Search for the cell housing the specified text and yield its (X, Y) center coordinate. 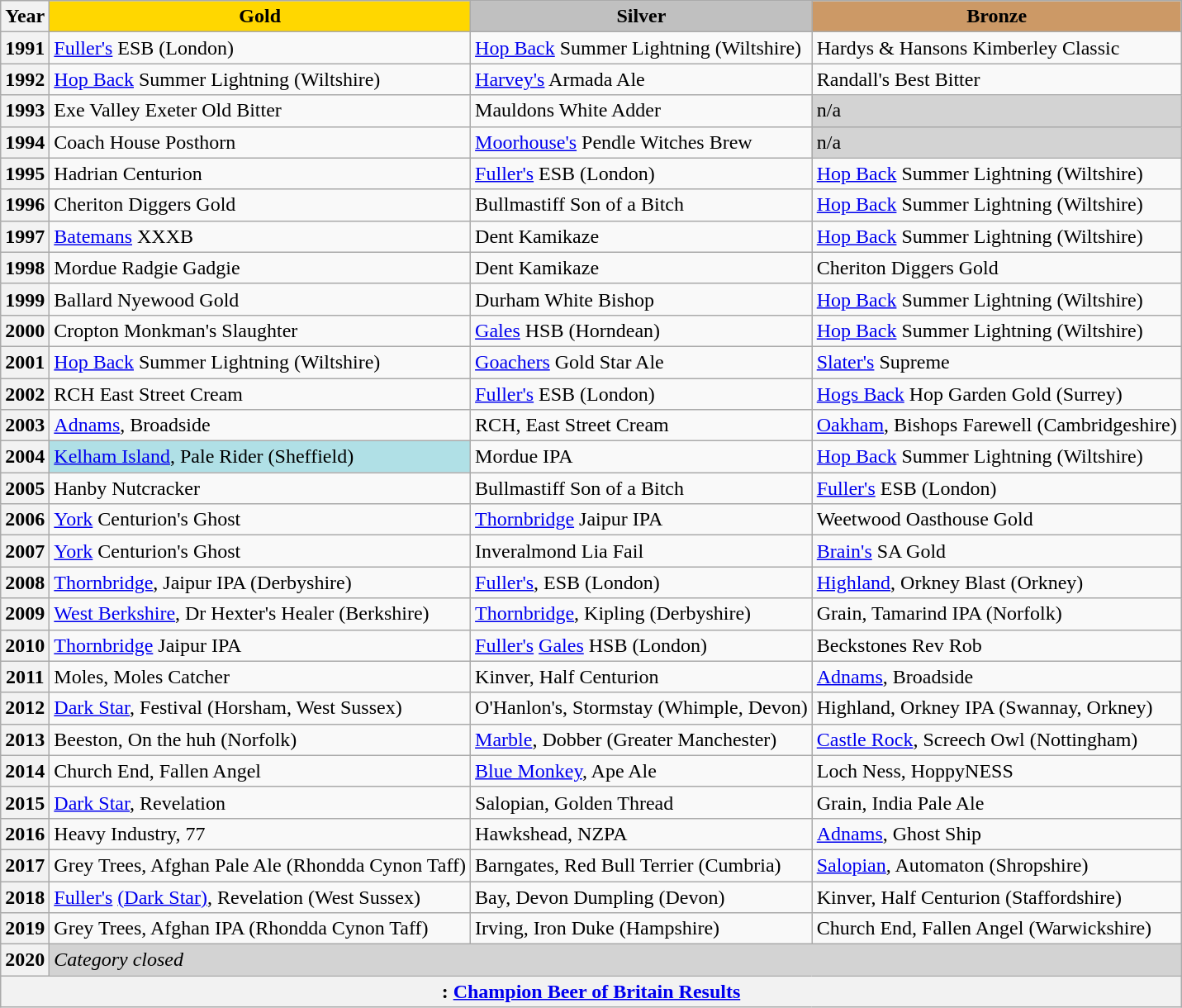
Category closed (615, 960)
Thornbridge, Jaipur IPA (Derbyshire) (260, 582)
Grey Trees, Afghan Pale Ale (Rhondda Cynon Taff) (260, 865)
1999 (25, 299)
2009 (25, 614)
Blue Monkey, Ape Ale (642, 771)
Heavy Industry, 77 (260, 834)
Hadrian Centurion (260, 174)
Marble, Dobber (Greater Manchester) (642, 739)
1998 (25, 268)
2000 (25, 330)
1996 (25, 205)
2007 (25, 551)
Gales HSB (Horndean) (642, 330)
Oakham, Bishops Farewell (Cambridgeshire) (996, 426)
2005 (25, 488)
1995 (25, 174)
Salopian, Golden Thread (642, 802)
Barngates, Red Bull Terrier (Cumbria) (642, 865)
Mordue Radgie Gadgie (260, 268)
2013 (25, 739)
Bronze (996, 17)
Adnams, Ghost Ship (996, 834)
Randall's Best Bitter (996, 79)
Moorhouse's Pendle Witches Brew (642, 142)
Hanby Nutcracker (260, 488)
1997 (25, 236)
Loch Ness, HoppyNESS (996, 771)
Fuller's Gales HSB (London) (642, 645)
1994 (25, 142)
Dark Star, Festival (Horsham, West Sussex) (260, 708)
2019 (25, 929)
Thornbridge, Kipling (Derbyshire) (642, 614)
O'Hanlon's, Stormstay (Whimple, Devon) (642, 708)
2006 (25, 520)
2015 (25, 802)
Highland, Orkney IPA (Swannay, Orkney) (996, 708)
Goachers Gold Star Ale (642, 362)
Irving, Iron Duke (Hampshire) (642, 929)
2001 (25, 362)
2014 (25, 771)
2018 (25, 896)
2010 (25, 645)
Hawkshead, NZPA (642, 834)
Church End, Fallen Angel (Warwickshire) (996, 929)
Cropton Monkman's Slaughter (260, 330)
2012 (25, 708)
Beeston, On the huh (Norfolk) (260, 739)
Moles, Moles Catcher (260, 677)
Harvey's Armada Ale (642, 79)
RCH, East Street Cream (642, 426)
2017 (25, 865)
Fuller's, ESB (London) (642, 582)
2011 (25, 677)
Dark Star, Revelation (260, 802)
Hardys & Hansons Kimberley Classic (996, 48)
Beckstones Rev Rob (996, 645)
Grain, Tamarind IPA (Norfolk) (996, 614)
Salopian, Automaton (Shropshire) (996, 865)
West Berkshire, Dr Hexter's Healer (Berkshire) (260, 614)
2003 (25, 426)
Slater's Supreme (996, 362)
Year (25, 17)
Brain's SA Gold (996, 551)
Mauldons White Adder (642, 111)
Weetwood Oasthouse Gold (996, 520)
2002 (25, 394)
2016 (25, 834)
1992 (25, 79)
Hogs Back Hop Garden Gold (Surrey) (996, 394)
Durham White Bishop (642, 299)
Coach House Posthorn (260, 142)
Batemans XXXB (260, 236)
Kinver, Half Centurion (Staffordshire) (996, 896)
Kinver, Half Centurion (642, 677)
Fuller's (Dark Star), Revelation (West Sussex) (260, 896)
Castle Rock, Screech Owl (Nottingham) (996, 739)
Grey Trees, Afghan IPA (Rhondda Cynon Taff) (260, 929)
2008 (25, 582)
1991 (25, 48)
2020 (25, 960)
2004 (25, 457)
Ballard Nyewood Gold (260, 299)
Church End, Fallen Angel (260, 771)
Silver (642, 17)
Mordue IPA (642, 457)
Bay, Devon Dumpling (Devon) (642, 896)
Inveralmond Lia Fail (642, 551)
Highland, Orkney Blast (Orkney) (996, 582)
: Champion Beer of Britain Results (591, 991)
Kelham Island, Pale Rider (Sheffield) (260, 457)
RCH East Street Cream (260, 394)
Exe Valley Exeter Old Bitter (260, 111)
Gold (260, 17)
1993 (25, 111)
Grain, India Pale Ale (996, 802)
